Detect which cell encompasses the target text, then output its (x, y) center coordinate. 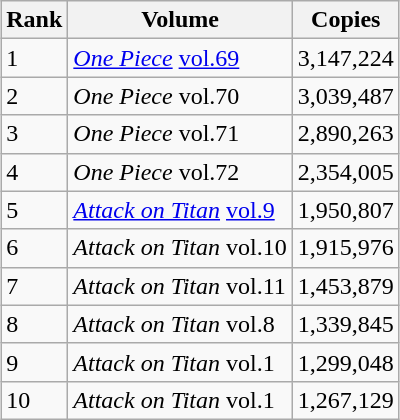
8 (34, 324)
5 (34, 210)
Attack on Titan vol.9 (180, 210)
1,299,048 (346, 362)
Copies (346, 20)
Attack on Titan vol.10 (180, 248)
3 (34, 134)
6 (34, 248)
1 (34, 58)
3,039,487 (346, 96)
One Piece vol.72 (180, 172)
Attack on Titan vol.8 (180, 324)
9 (34, 362)
3,147,224 (346, 58)
Attack on Titan vol.11 (180, 286)
One Piece vol.70 (180, 96)
1,267,129 (346, 400)
One Piece vol.69 (180, 58)
2 (34, 96)
1,915,976 (346, 248)
One Piece vol.71 (180, 134)
2,890,263 (346, 134)
1,339,845 (346, 324)
1,453,879 (346, 286)
Rank (34, 20)
10 (34, 400)
Volume (180, 20)
4 (34, 172)
1,950,807 (346, 210)
7 (34, 286)
2,354,005 (346, 172)
